Scan for the cell matching the given text and deliver its (x, y) coordinate at center. 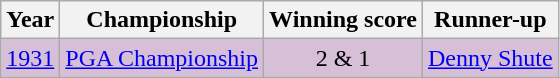
Runner-up (490, 20)
2 & 1 (344, 58)
Winning score (344, 20)
PGA Championship (162, 58)
1931 (30, 58)
Denny Shute (490, 58)
Championship (162, 20)
Year (30, 20)
